Extract the [x, y] coordinate from the center of the cell holding the provided text.  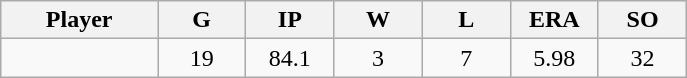
84.1 [290, 58]
3 [378, 58]
IP [290, 20]
G [202, 20]
W [378, 20]
SO [642, 20]
5.98 [554, 58]
32 [642, 58]
7 [466, 58]
L [466, 20]
19 [202, 58]
Player [80, 20]
ERA [554, 20]
